Find where the given text appears and provide that cell's center as [X, Y] coordinate. 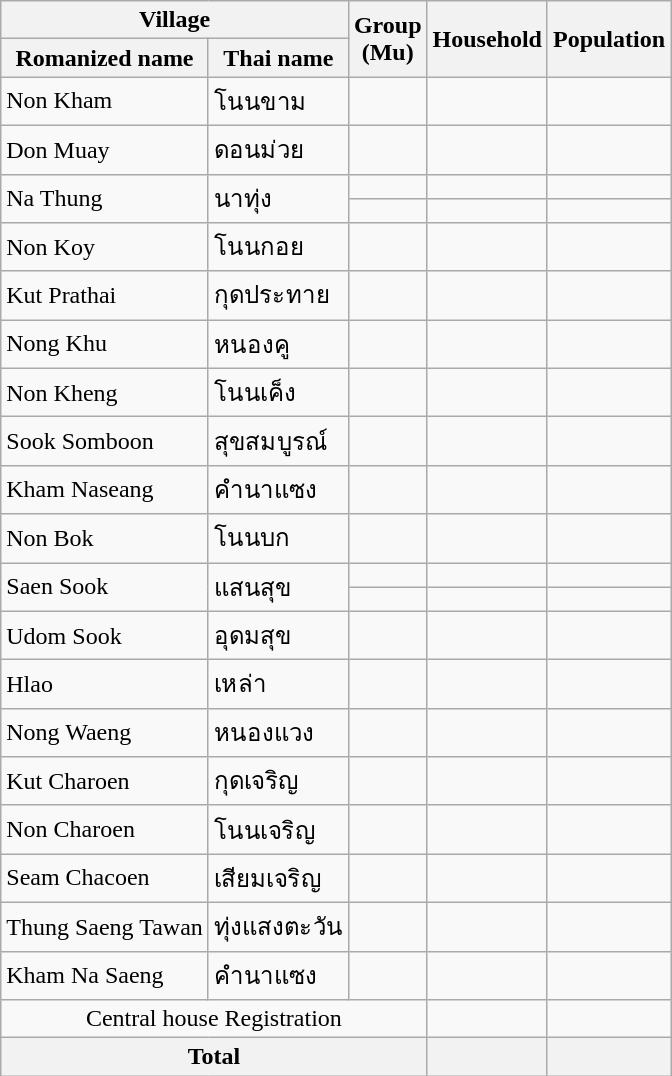
Seam Chacoen [105, 878]
Kut Prathai [105, 296]
Na Thung [105, 198]
Saen Sook [105, 586]
Thung Saeng Tawan [105, 926]
Sook Somboon [105, 442]
Thai name [278, 58]
Population [608, 39]
Non Bok [105, 538]
หนองคู [278, 344]
โนนเค็ง [278, 392]
Romanized name [105, 58]
สุขสมบูรณ์ [278, 442]
Non Kheng [105, 392]
โนนขาม [278, 102]
โนนกอย [278, 248]
นาทุ่ง [278, 198]
Kham Na Saeng [105, 976]
Nong Waeng [105, 732]
Non Charoen [105, 830]
Kham Naseang [105, 490]
อุดมสุข [278, 636]
Hlao [105, 684]
โนนเจริญ [278, 830]
กุดเจริญ [278, 782]
แสนสุข [278, 586]
Village [175, 20]
Nong Khu [105, 344]
เหล่า [278, 684]
Kut Charoen [105, 782]
ดอนม่วย [278, 150]
หนองแวง [278, 732]
กุดประทาย [278, 296]
โนนบก [278, 538]
เสียมเจริญ [278, 878]
Non Kham [105, 102]
Don Muay [105, 150]
Household [487, 39]
Udom Sook [105, 636]
Central house Registration [214, 1019]
ทุ่งแสงตะวัน [278, 926]
Total [214, 1057]
Non Koy [105, 248]
Group(Mu) [388, 39]
